Determine the (x, y) coordinate at the center of the cell enclosing the given text.  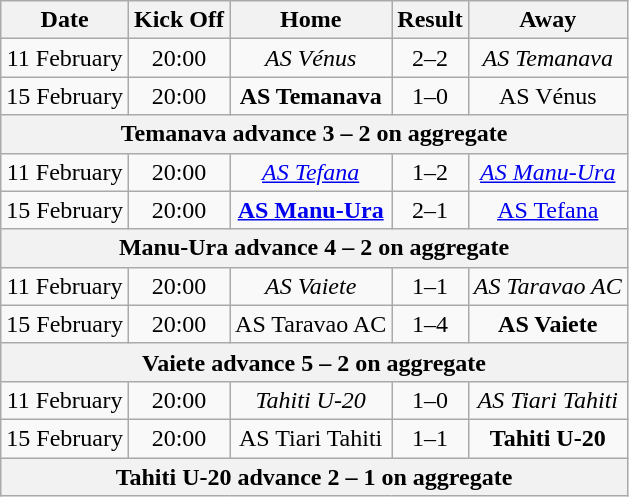
2–2 (430, 58)
1–4 (430, 324)
Result (430, 20)
Manu-Ura advance 4 – 2 on aggregate (314, 248)
Away (548, 20)
Vaiete advance 5 – 2 on aggregate (314, 362)
Tahiti U-20 advance 2 – 1 on aggregate (314, 477)
Date (65, 20)
Home (311, 20)
2–1 (430, 210)
1–2 (430, 172)
Kick Off (178, 20)
Temanava advance 3 – 2 on aggregate (314, 134)
